Determine the [x, y] coordinate at the center of the cell enclosing the given text.  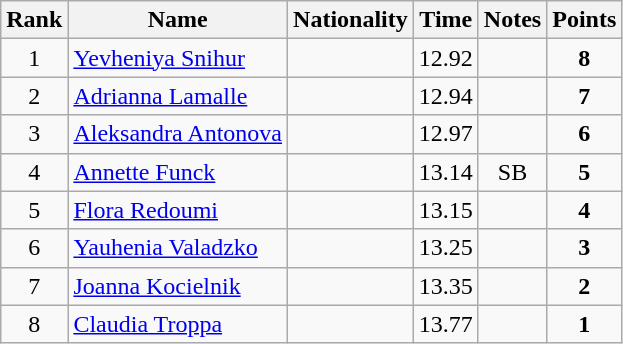
Yauhenia Valadzko [178, 248]
Nationality [351, 20]
Yevheniya Snihur [178, 58]
12.94 [446, 96]
Joanna Kocielnik [178, 286]
Notes [512, 20]
13.15 [446, 210]
13.14 [446, 172]
Time [446, 20]
13.77 [446, 324]
Name [178, 20]
Rank [34, 20]
13.35 [446, 286]
Aleksandra Antonova [178, 134]
Adrianna Lamalle [178, 96]
12.97 [446, 134]
Claudia Troppa [178, 324]
Points [584, 20]
SB [512, 172]
13.25 [446, 248]
Annette Funck [178, 172]
Flora Redoumi [178, 210]
12.92 [446, 58]
